Return the [X, Y] coordinate for the center point of the cell that contains the specified text.  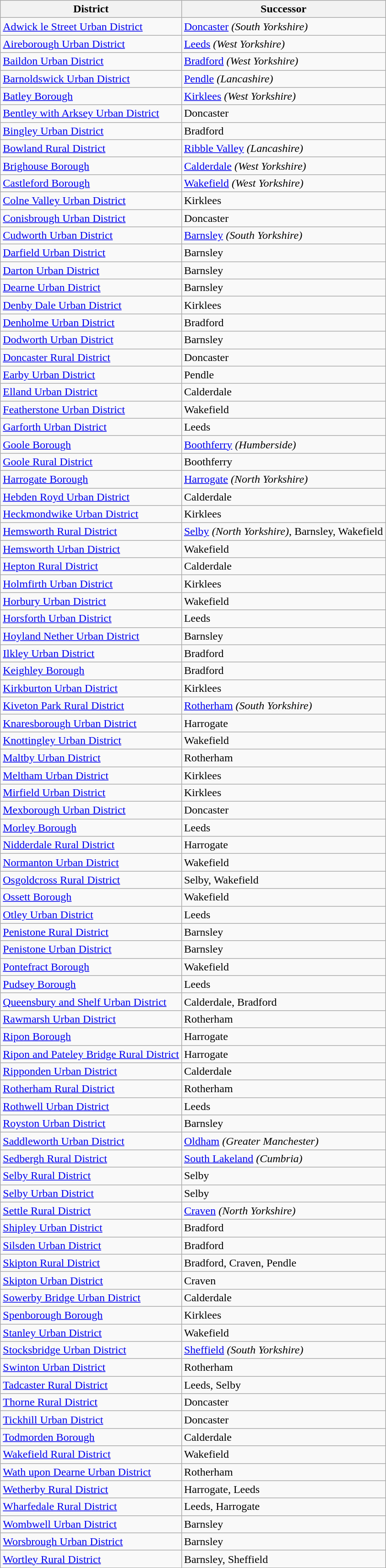
Baildon Urban District [91, 61]
Bingley Urban District [91, 131]
Featherstone Urban District [91, 410]
Colne Valley Urban District [91, 200]
Pendle (Lancashire) [283, 79]
Selby Rural District [91, 1176]
Keighley Borough [91, 671]
Harrogate (North Yorkshire) [283, 479]
Otley Urban District [91, 915]
Wakefield Rural District [91, 1455]
Mirfield Urban District [91, 793]
Conisbrough Urban District [91, 218]
Bowland Rural District [91, 148]
Darfield Urban District [91, 253]
Wortley Rural District [91, 1559]
Settle Rural District [91, 1211]
Kirklees (West Yorkshire) [283, 96]
Sheffield (South Yorkshire) [283, 1350]
Selby Urban District [91, 1193]
Skipton Rural District [91, 1263]
Swinton Urban District [91, 1368]
Brighouse Borough [91, 166]
Craven (North Yorkshire) [283, 1211]
Maltby Urban District [91, 758]
Barnsley, Sheffield [283, 1559]
Horsforth Urban District [91, 619]
Barnoldswick Urban District [91, 79]
Leeds, Harrogate [283, 1507]
Mexborough Urban District [91, 810]
Knottingley Urban District [91, 740]
District [91, 9]
Morley Borough [91, 828]
Barnsley (South Yorkshire) [283, 236]
South Lakeland (Cumbria) [283, 1158]
Goole Rural District [91, 462]
Boothferry [283, 462]
Hoyland Nether Urban District [91, 636]
Craven [283, 1280]
Successor [283, 9]
Skipton Urban District [91, 1280]
Wombwell Urban District [91, 1524]
Elland Urban District [91, 392]
Adwick le Street Urban District [91, 27]
Harrogate, Leeds [283, 1489]
Ossett Borough [91, 897]
Ilkley Urban District [91, 653]
Denholme Urban District [91, 323]
Rawmarsh Urban District [91, 1019]
Bentley with Arksey Urban District [91, 113]
Heckmondwike Urban District [91, 514]
Darton Urban District [91, 270]
Harrogate Borough [91, 479]
Ripon and Pateley Bridge Rural District [91, 1054]
Shipley Urban District [91, 1228]
Wetherby Rural District [91, 1489]
Hemsworth Rural District [91, 532]
Garforth Urban District [91, 427]
Earby Urban District [91, 375]
Worsbrough Urban District [91, 1541]
Denby Dale Urban District [91, 305]
Doncaster (South Yorkshire) [283, 27]
Thorne Rural District [91, 1402]
Dearne Urban District [91, 288]
Aireborough Urban District [91, 44]
Cudworth Urban District [91, 236]
Penistone Rural District [91, 932]
Pontefract Borough [91, 967]
Sedbergh Rural District [91, 1158]
Silsden Urban District [91, 1245]
Ripon Borough [91, 1036]
Queensbury and Shelf Urban District [91, 1002]
Rotherham Rural District [91, 1089]
Calderdale (West Yorkshire) [283, 166]
Castleford Borough [91, 183]
Todmorden Borough [91, 1437]
Bradford (West Yorkshire) [283, 61]
Osgoldcross Rural District [91, 880]
Tadcaster Rural District [91, 1385]
Pendle [283, 375]
Normanton Urban District [91, 862]
Sowerby Bridge Urban District [91, 1298]
Kiveton Park Rural District [91, 706]
Oldham (Greater Manchester) [283, 1141]
Ribble Valley (Lancashire) [283, 148]
Wath upon Dearne Urban District [91, 1472]
Holmfirth Urban District [91, 584]
Stanley Urban District [91, 1333]
Penistone Urban District [91, 949]
Dodworth Urban District [91, 340]
Calderdale, Bradford [283, 1002]
Wharfedale Rural District [91, 1507]
Nidderdale Rural District [91, 845]
Saddleworth Urban District [91, 1141]
Boothferry (Humberside) [283, 444]
Horbury Urban District [91, 601]
Meltham Urban District [91, 776]
Tickhill Urban District [91, 1420]
Leeds (West Yorkshire) [283, 44]
Selby (North Yorkshire), Barnsley, Wakefield [283, 532]
Rothwell Urban District [91, 1106]
Spenborough Borough [91, 1315]
Bradford, Craven, Pendle [283, 1263]
Rotherham (South Yorkshire) [283, 706]
Hebden Royd Urban District [91, 496]
Goole Borough [91, 444]
Stocksbridge Urban District [91, 1350]
Hepton Rural District [91, 566]
Leeds, Selby [283, 1385]
Kirkburton Urban District [91, 688]
Selby, Wakefield [283, 880]
Doncaster Rural District [91, 357]
Batley Borough [91, 96]
Knaresborough Urban District [91, 723]
Pudsey Borough [91, 984]
Royston Urban District [91, 1124]
Ripponden Urban District [91, 1072]
Wakefield (West Yorkshire) [283, 183]
Hemsworth Urban District [91, 549]
